Return (X, Y) of the center of cell containing provided text 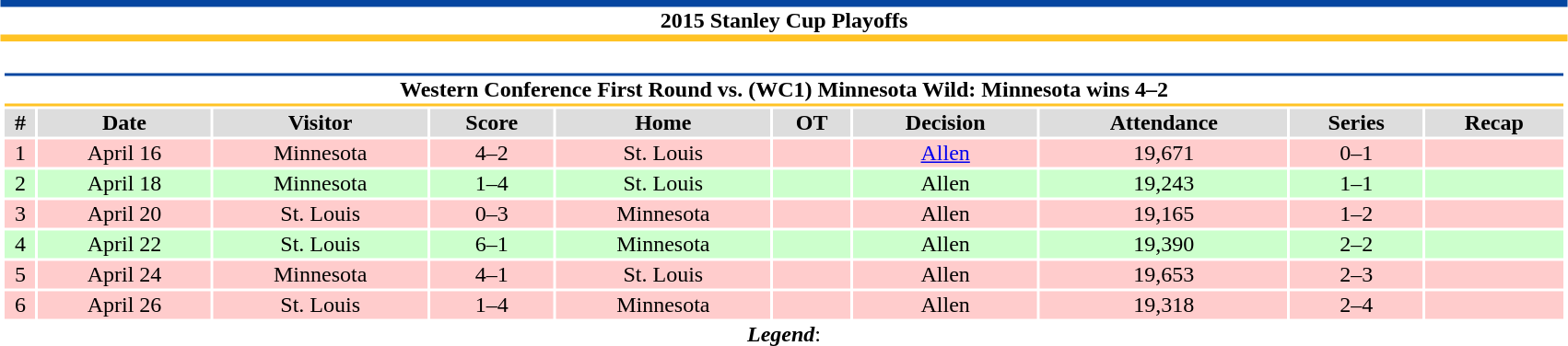
4 (20, 244)
0–3 (492, 214)
2–4 (1356, 305)
19,318 (1164, 305)
April 26 (125, 305)
Visitor (321, 122)
2–2 (1356, 244)
1–2 (1356, 214)
Score (492, 122)
0–1 (1356, 154)
April 22 (125, 244)
2–3 (1356, 275)
3 (20, 214)
April 24 (125, 275)
Recap (1494, 122)
# (20, 122)
19,653 (1164, 275)
5 (20, 275)
19,671 (1164, 154)
April 18 (125, 183)
6 (20, 305)
Decision (945, 122)
19,243 (1164, 183)
Attendance (1164, 122)
Series (1356, 122)
4–1 (492, 275)
2015 Stanley Cup Playoffs (784, 20)
Home (663, 122)
Western Conference First Round vs. (WC1) Minnesota Wild: Minnesota wins 4–2 (783, 90)
Date (125, 122)
19,390 (1164, 244)
6–1 (492, 244)
1–1 (1356, 183)
April 20 (125, 214)
April 16 (125, 154)
4–2 (492, 154)
19,165 (1164, 214)
1 (20, 154)
2 (20, 183)
OT (812, 122)
